Pinpoint the cell where the given text exists, returning its [X, Y] midpoint coordinate. 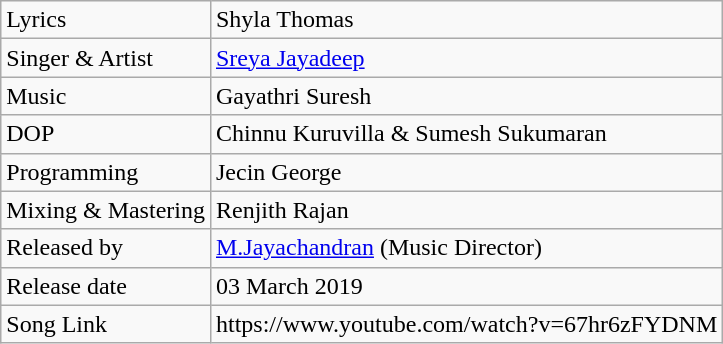
DOP [106, 134]
M.Jayachandran (Music Director) [466, 248]
03 March 2019 [466, 286]
Music [106, 96]
Sreya Jayadeep [466, 58]
Programming [106, 172]
Song Link [106, 324]
Jecin George [466, 172]
Singer & Artist [106, 58]
Gayathri Suresh [466, 96]
Release date [106, 286]
Mixing & Mastering [106, 210]
Chinnu Kuruvilla & Sumesh Sukumaran [466, 134]
Released by [106, 248]
https://www.youtube.com/watch?v=67hr6zFYDNM [466, 324]
Lyrics [106, 20]
Shyla Thomas [466, 20]
Renjith Rajan [466, 210]
